Pinpoint the cell where the given text exists, returning its (X, Y) midpoint coordinate. 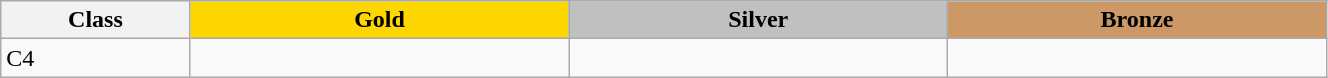
Gold (380, 20)
Class (96, 20)
Bronze (1138, 20)
Silver (758, 20)
C4 (96, 58)
